For the text-containing cell, return its midpoint in [x, y] coordinate format. 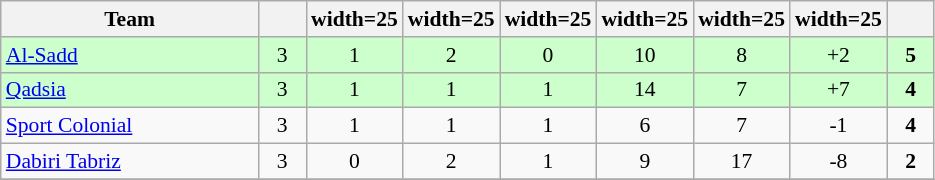
6 [644, 126]
Sport Colonial [130, 126]
5 [911, 55]
+2 [838, 55]
10 [644, 55]
Qadsia [130, 90]
-1 [838, 126]
Dabiri Tabriz [130, 162]
Team [130, 19]
8 [742, 55]
14 [644, 90]
17 [742, 162]
Al-Sadd [130, 55]
9 [644, 162]
+7 [838, 90]
-8 [838, 162]
